Pinpoint the cell where the given text exists, returning its [x, y] midpoint coordinate. 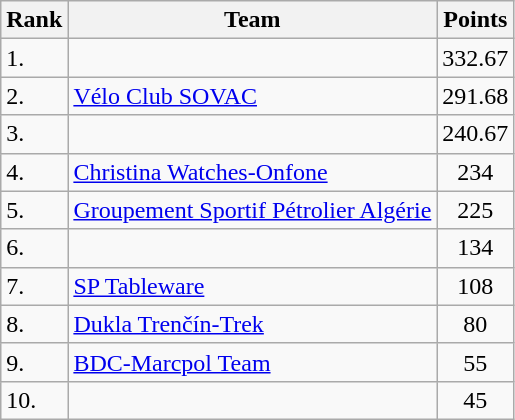
BDC-Marcpol Team [252, 362]
55 [476, 362]
234 [476, 172]
4. [34, 172]
10. [34, 400]
3. [34, 134]
2. [34, 96]
225 [476, 210]
80 [476, 324]
Rank [34, 20]
134 [476, 248]
8. [34, 324]
45 [476, 400]
Christina Watches-Onfone [252, 172]
332.67 [476, 58]
Points [476, 20]
240.67 [476, 134]
6. [34, 248]
Team [252, 20]
108 [476, 286]
291.68 [476, 96]
SP Tableware [252, 286]
Vélo Club SOVAC [252, 96]
Dukla Trenčín-Trek [252, 324]
Groupement Sportif Pétrolier Algérie [252, 210]
5. [34, 210]
9. [34, 362]
7. [34, 286]
1. [34, 58]
